Pinpoint the cell where the given text exists, returning its (x, y) midpoint coordinate. 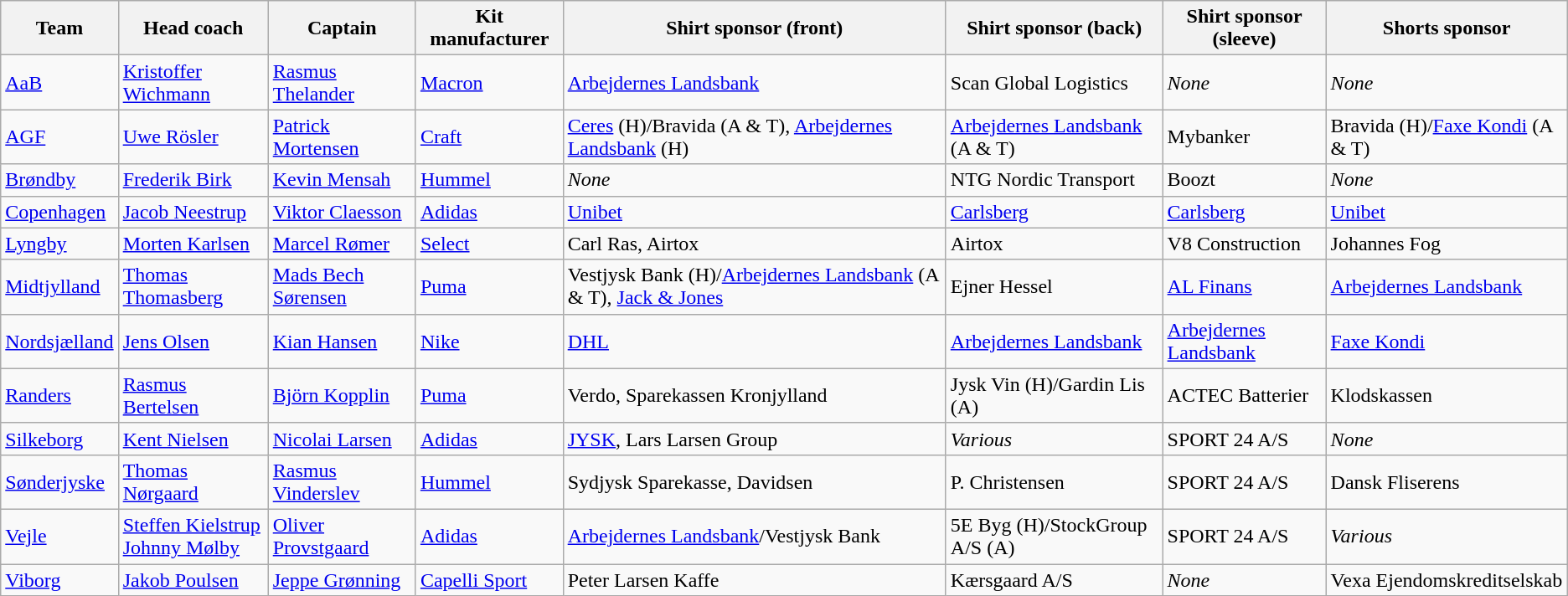
Mads Bech Sørensen (342, 286)
AL Finans (1245, 286)
Klodskassen (1447, 395)
Rasmus Bertelsen (193, 395)
Arbejdernes Landsbank/Vestjysk Bank (754, 536)
Airtox (1054, 244)
Sønderjyske (59, 482)
Sydjysk Sparekasse, Davidsen (754, 482)
Oliver Provstgaard (342, 536)
Patrick Mortensen (342, 137)
Kian Hansen (342, 342)
Rasmus Thelander (342, 82)
Jakob Poulsen (193, 580)
Silkeborg (59, 439)
JYSK, Lars Larsen Group (754, 439)
Jacob Neestrup (193, 212)
Johannes Fog (1447, 244)
Morten Karlsen (193, 244)
Thomas Thomasberg (193, 286)
Dansk Fliserens (1447, 482)
Craft (489, 137)
Jysk Vin (H)/Gardin Lis (A) (1054, 395)
Lyngby (59, 244)
AaB (59, 82)
Kærsgaard A/S (1054, 580)
Shirt sponsor (sleeve) (1245, 28)
Nicolai Larsen (342, 439)
Head coach (193, 28)
Peter Larsen Kaffe (754, 580)
DHL (754, 342)
V8 Construction (1245, 244)
Capelli Sport (489, 580)
Uwe Rösler (193, 137)
Mybanker (1245, 137)
Bravida (H)/Faxe Kondi (A & T) (1447, 137)
Scan Global Logistics (1054, 82)
Select (489, 244)
5E Byg (H)/StockGroup A/S (A) (1054, 536)
Shorts sponsor (1447, 28)
Kevin Mensah (342, 180)
Thomas Nørgaard (193, 482)
Jeppe Grønning (342, 580)
Vejle (59, 536)
Arbejdernes Landsbank (A & T) (1054, 137)
Verdo, Sparekassen Kronjylland (754, 395)
Macron (489, 82)
Brøndby (59, 180)
Ejner Hessel (1054, 286)
Ceres (H)/Bravida (A & T), Arbejdernes Landsbank (H) (754, 137)
Carl Ras, Airtox (754, 244)
Rasmus Vinderslev (342, 482)
Viktor Claesson (342, 212)
Captain (342, 28)
Vexa Ejendomskreditselskab (1447, 580)
ACTEC Batterier (1245, 395)
Kent Nielsen (193, 439)
Midtjylland (59, 286)
Team (59, 28)
Shirt sponsor (front) (754, 28)
Marcel Rømer (342, 244)
Viborg (59, 580)
Frederik Birk (193, 180)
Nordsjælland (59, 342)
Kristoffer Wichmann (193, 82)
Faxe Kondi (1447, 342)
Steffen Kielstrup Johnny Mølby (193, 536)
P. Christensen (1054, 482)
Randers (59, 395)
Boozt (1245, 180)
Kit manufacturer (489, 28)
AGF (59, 137)
Copenhagen (59, 212)
Nike (489, 342)
NTG Nordic Transport (1054, 180)
Björn Kopplin (342, 395)
Shirt sponsor (back) (1054, 28)
Vestjysk Bank (H)/Arbejdernes Landsbank (A & T), Jack & Jones (754, 286)
Jens Olsen (193, 342)
